Search for the cell housing the specified text and yield its (X, Y) center coordinate. 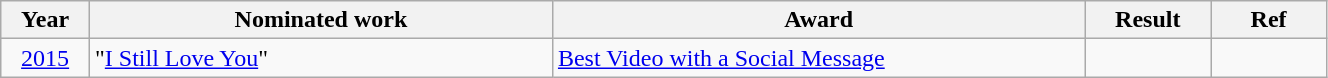
"I Still Love You" (320, 58)
Year (46, 20)
Award (818, 20)
Nominated work (320, 20)
Result (1148, 20)
2015 (46, 58)
Best Video with a Social Message (818, 58)
Ref (1269, 20)
